Determine the [x, y] coordinate at the center of the cell enclosing the given text.  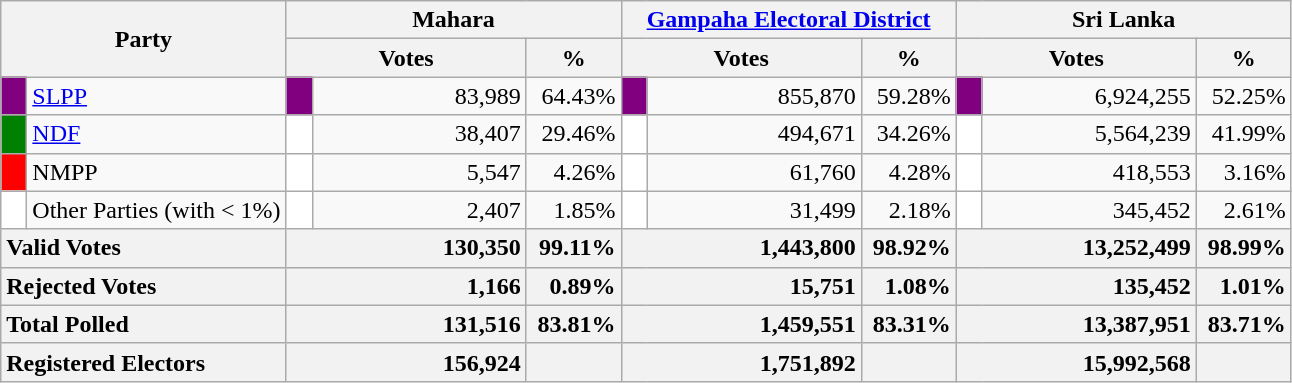
15,751 [741, 286]
34.26% [908, 134]
3.16% [1244, 172]
156,924 [406, 362]
83.71% [1244, 324]
64.43% [574, 96]
52.25% [1244, 96]
4.28% [908, 172]
Gampaha Electoral District [788, 20]
98.92% [908, 248]
1.08% [908, 286]
418,553 [1089, 172]
13,387,951 [1076, 324]
SLPP [156, 96]
1,443,800 [741, 248]
135,452 [1076, 286]
1,751,892 [741, 362]
NDF [156, 134]
5,564,239 [1089, 134]
Mahara [454, 20]
61,760 [754, 172]
1,166 [406, 286]
NMPP [156, 172]
83.31% [908, 324]
4.26% [574, 172]
494,671 [754, 134]
Other Parties (with < 1%) [156, 210]
83,989 [419, 96]
13,252,499 [1076, 248]
15,992,568 [1076, 362]
Party [144, 39]
59.28% [908, 96]
345,452 [1089, 210]
1,459,551 [741, 324]
2.61% [1244, 210]
99.11% [574, 248]
5,547 [419, 172]
Valid Votes [144, 248]
38,407 [419, 134]
131,516 [406, 324]
2,407 [419, 210]
98.99% [1244, 248]
6,924,255 [1089, 96]
Sri Lanka [1124, 20]
0.89% [574, 286]
Total Polled [144, 324]
1.01% [1244, 286]
Registered Electors [144, 362]
2.18% [908, 210]
130,350 [406, 248]
1.85% [574, 210]
29.46% [574, 134]
Rejected Votes [144, 286]
83.81% [574, 324]
855,870 [754, 96]
31,499 [754, 210]
41.99% [1244, 134]
